Identify which cell holds the provided text, then report its (X, Y) central coordinate. 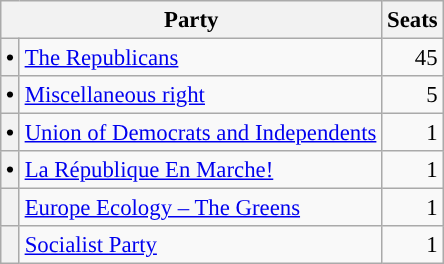
La République En Marche! (200, 170)
45 (412, 58)
5 (412, 95)
Party (192, 20)
Europe Ecology – The Greens (200, 208)
The Republicans (200, 58)
Socialist Party (200, 245)
Union of Democrats and Independents (200, 133)
Miscellaneous right (200, 95)
Seats (412, 20)
